For the text-containing cell, return its midpoint in (x, y) coordinate format. 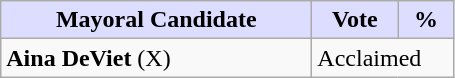
Acclaimed (383, 58)
% (426, 20)
Aina DeViet (X) (156, 58)
Mayoral Candidate (156, 20)
Vote (355, 20)
